Output the [X, Y] coordinate of the center of the cell containing the given text.  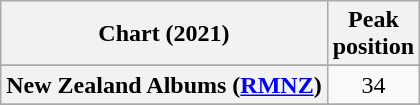
Peakposition [373, 34]
Chart (2021) [164, 34]
34 [373, 85]
New Zealand Albums (RMNZ) [164, 85]
